Detect which cell encompasses the target text, then output its (X, Y) center coordinate. 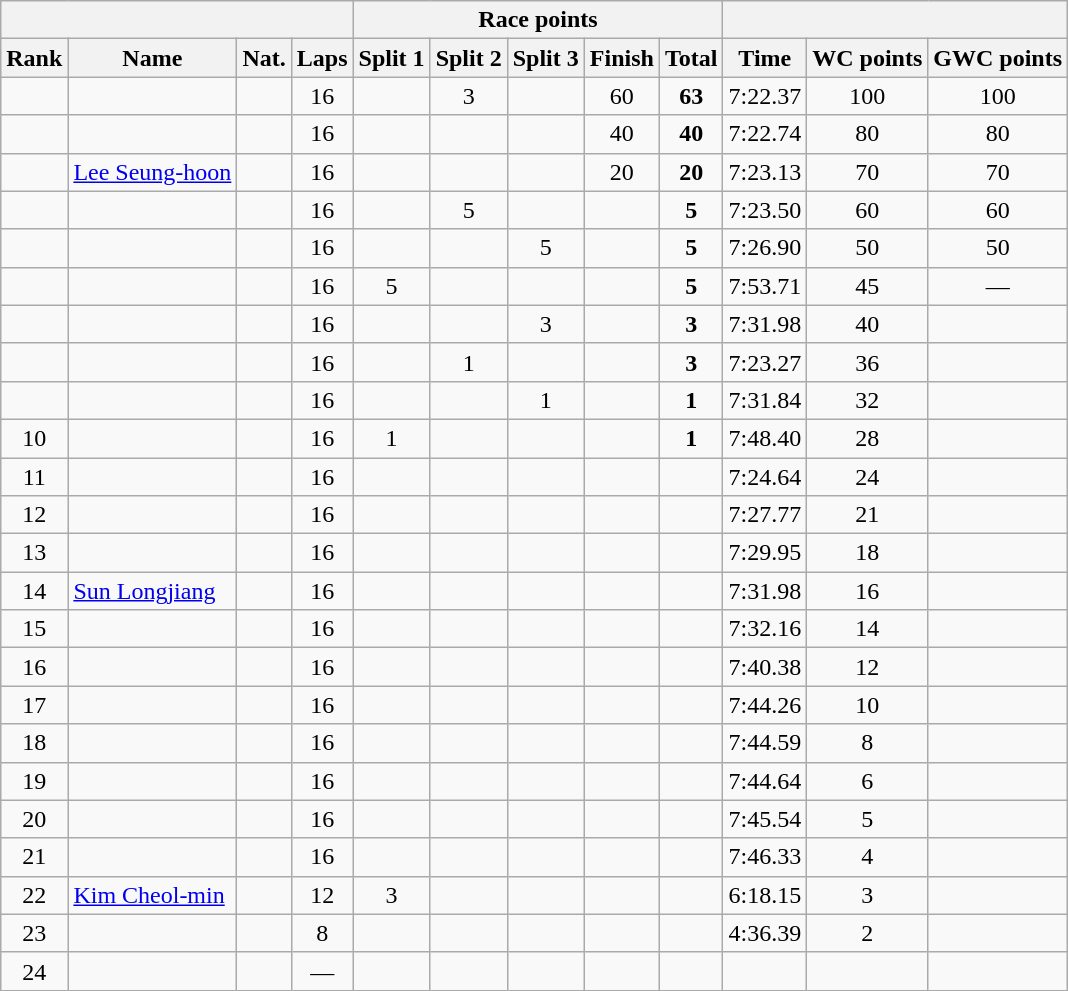
19 (34, 781)
4:36.39 (765, 933)
7:23.13 (765, 172)
Time (765, 58)
7:44.26 (765, 705)
Rank (34, 58)
Kim Cheol-min (152, 895)
7:44.59 (765, 743)
7:46.33 (765, 857)
7:53.71 (765, 286)
23 (34, 933)
2 (868, 933)
32 (868, 400)
7:48.40 (765, 438)
7:23.50 (765, 210)
Finish (622, 58)
Split 3 (546, 58)
6:18.15 (765, 895)
7:27.77 (765, 515)
7:31.84 (765, 400)
63 (691, 96)
45 (868, 286)
17 (34, 705)
Nat. (264, 58)
7:29.95 (765, 553)
13 (34, 553)
Lee Seung-hoon (152, 172)
7:24.64 (765, 477)
7:22.74 (765, 134)
28 (868, 438)
4 (868, 857)
WC points (868, 58)
6 (868, 781)
7:40.38 (765, 667)
11 (34, 477)
7:23.27 (765, 362)
15 (34, 629)
36 (868, 362)
Sun Longjiang (152, 591)
Name (152, 58)
7:22.37 (765, 96)
7:45.54 (765, 819)
7:26.90 (765, 248)
GWC points (998, 58)
Race points (538, 20)
Laps (322, 58)
Split 1 (392, 58)
7:32.16 (765, 629)
Split 2 (468, 58)
7:44.64 (765, 781)
22 (34, 895)
Total (691, 58)
